From the cell containing the given text, extract its center point as (x, y) coordinate. 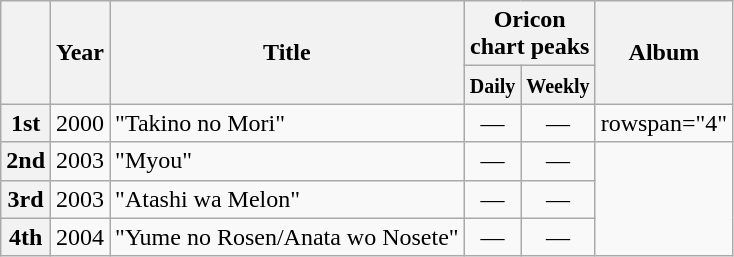
"Takino no Mori" (288, 123)
1st (26, 123)
2000 (80, 123)
Year (80, 52)
Daily (492, 85)
"Yume no Rosen/Anata wo Nosete" (288, 237)
Weekly (558, 85)
2004 (80, 237)
3rd (26, 199)
rowspan="4" (664, 123)
Album (664, 52)
Title (288, 52)
"Atashi wa Melon" (288, 199)
Oricon chart peaks (530, 34)
4th (26, 237)
"Myou" (288, 161)
2nd (26, 161)
